Capture the cell that displays the provided text and extract its [X, Y] central coordinate. 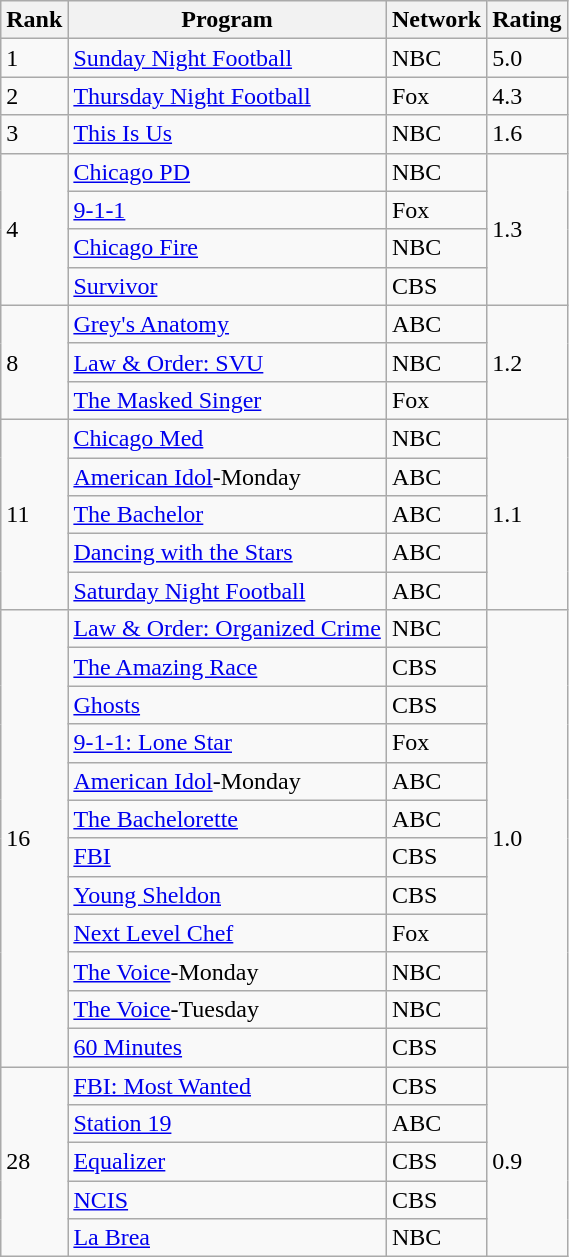
3 [34, 134]
Law & Order: SVU [228, 362]
The Voice-Monday [228, 971]
Law & Order: Organized Crime [228, 629]
11 [34, 514]
NCIS [228, 1200]
Rank [34, 20]
Network [436, 20]
Grey's Anatomy [228, 324]
Thursday Night Football [228, 96]
Chicago Med [228, 438]
1 [34, 58]
Chicago PD [228, 172]
The Masked Singer [228, 400]
The Voice-Tuesday [228, 1009]
FBI: Most Wanted [228, 1085]
8 [34, 362]
FBI [228, 857]
The Bachelorette [228, 819]
4.3 [527, 96]
9-1-1 [228, 210]
9-1-1: Lone Star [228, 743]
Young Sheldon [228, 895]
1.0 [527, 838]
Next Level Chef [228, 933]
Equalizer [228, 1162]
Sunday Night Football [228, 58]
La Brea [228, 1238]
16 [34, 838]
1.6 [527, 134]
Dancing with the Stars [228, 553]
Program [228, 20]
5.0 [527, 58]
0.9 [527, 1161]
Rating [527, 20]
The Bachelor [228, 515]
1.1 [527, 514]
Saturday Night Football [228, 591]
1.2 [527, 362]
28 [34, 1161]
This Is Us [228, 134]
60 Minutes [228, 1047]
1.3 [527, 229]
Ghosts [228, 705]
Survivor [228, 286]
Chicago Fire [228, 248]
2 [34, 96]
Station 19 [228, 1124]
4 [34, 229]
The Amazing Race [228, 667]
